Provide the [X, Y] coordinate of the cell's center where the given text is located.  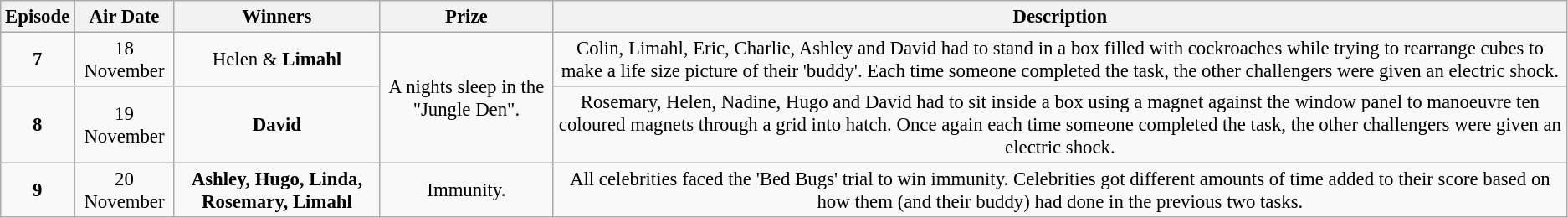
Prize [466, 17]
Episode [38, 17]
A nights sleep in the "Jungle Den". [466, 98]
19 November [125, 125]
David [276, 125]
Ashley, Hugo, Linda, Rosemary, Limahl [276, 191]
18 November [125, 60]
Air Date [125, 17]
Immunity. [466, 191]
Winners [276, 17]
8 [38, 125]
7 [38, 60]
Description [1059, 17]
Helen & Limahl [276, 60]
20 November [125, 191]
9 [38, 191]
